For the text-containing cell, return its midpoint in [x, y] coordinate format. 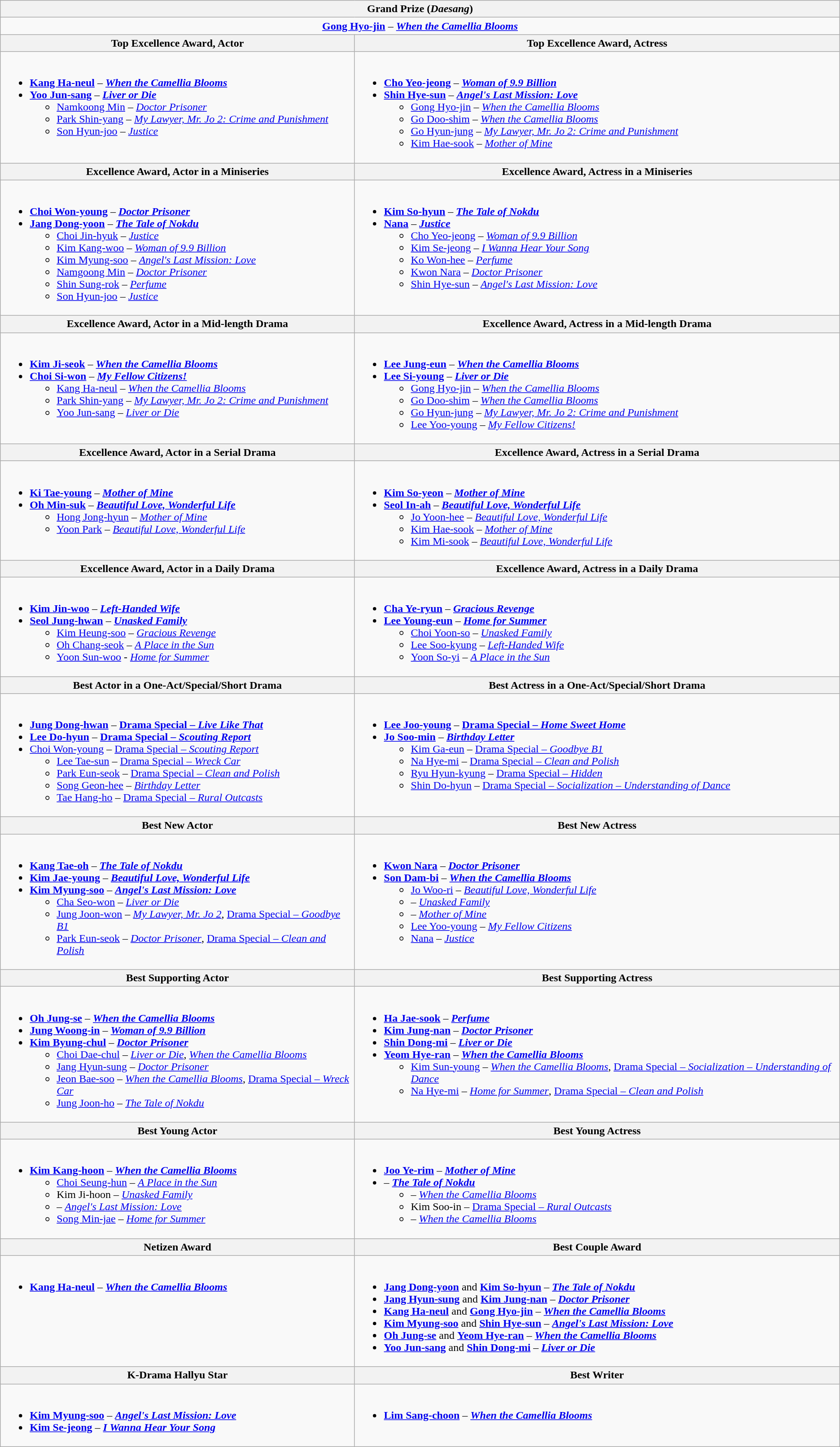
Best Young Actress [597, 1131]
Excellence Award, Actor in a Miniseries [178, 171]
Excellence Award, Actor in a Daily Drama [178, 568]
Kang Ha-neul – When the Camellia Blooms [178, 1311]
Best Actor in a One-Act/Special/Short Drama [178, 685]
Ki Tae-young – Mother of MineOh Min-suk – Beautiful Love, Wonderful LifeHong Jong-hyun – Mother of MineYoon Park – Beautiful Love, Wonderful Life [178, 511]
Grand Prize (Daesang) [420, 9]
Best New Actor [178, 826]
Best Young Actor [178, 1131]
Best Supporting Actress [597, 978]
Best Supporting Actor [178, 978]
Top Excellence Award, Actor [178, 43]
Excellence Award, Actress in a Miniseries [597, 171]
K-Drama Hallyu Star [178, 1375]
Excellence Award, Actor in a Serial Drama [178, 452]
Gong Hyo-jin – When the Camellia Blooms [420, 26]
Lim Sang-choon – When the Camellia Blooms [597, 1415]
Top Excellence Award, Actress [597, 43]
Excellence Award, Actor in a Mid-length Drama [178, 324]
Netizen Award [178, 1247]
Excellence Award, Actress in a Serial Drama [597, 452]
Best New Actress [597, 826]
Excellence Award, Actress in a Daily Drama [597, 568]
Best Actress in a One-Act/Special/Short Drama [597, 685]
Kim Myung-soo – Angel's Last Mission: LoveKim Se-jeong – I Wanna Hear Your Song [178, 1415]
Excellence Award, Actress in a Mid-length Drama [597, 324]
Best Writer [597, 1375]
Joo Ye-rim – Mother of Mine – The Tale of Nokdu – When the Camellia BloomsKim Soo-in – Drama Special – Rural Outcasts – When the Camellia Blooms [597, 1189]
Best Couple Award [597, 1247]
